Find where the given text appears and provide that cell's center as (X, Y) coordinate. 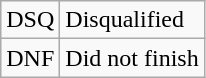
DSQ (30, 20)
DNF (30, 58)
Did not finish (132, 58)
Disqualified (132, 20)
